Return [X, Y] of the center of cell containing provided text 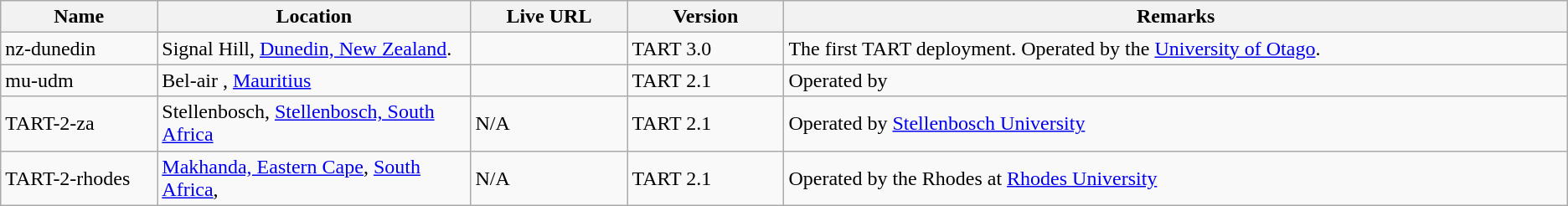
Remarks [1176, 17]
Bel-air , Mauritius [314, 80]
TART-2-za [79, 124]
Makhanda, Eastern Cape, South Africa, [314, 178]
Operated by Stellenbosch University [1176, 124]
Location [314, 17]
Name [79, 17]
Operated by the Rhodes at Rhodes University [1176, 178]
Operated by [1176, 80]
TART 3.0 [705, 49]
The first TART deployment. Operated by the University of Otago. [1176, 49]
Stellenbosch, Stellenbosch, South Africa [314, 124]
Version [705, 17]
mu-udm [79, 80]
nz-dunedin [79, 49]
Signal Hill, Dunedin, New Zealand. [314, 49]
TART-2-rhodes [79, 178]
Live URL [549, 17]
